Identify which cell holds the provided text, then report its [X, Y] central coordinate. 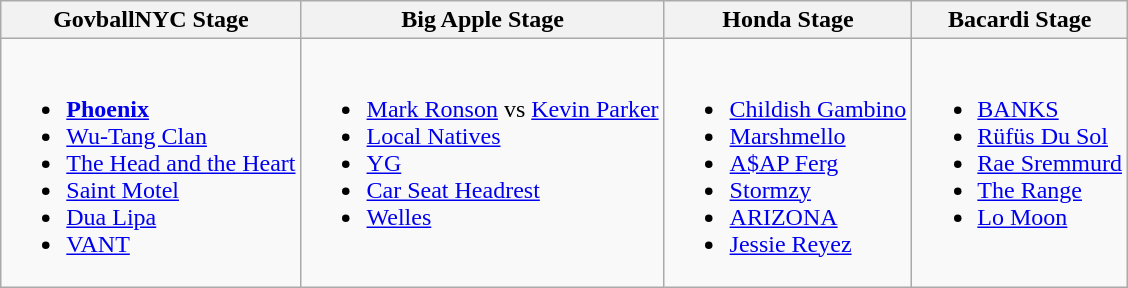
Honda Stage [788, 20]
Bacardi Stage [1020, 20]
Big Apple Stage [482, 20]
GovballNYC Stage [151, 20]
PhoenixWu-Tang ClanThe Head and the HeartSaint MotelDua LipaVANT [151, 163]
Childish GambinoMarshmelloA$AP FergStormzyARIZONAJessie Reyez [788, 163]
Mark Ronson vs Kevin ParkerLocal NativesYGCar Seat HeadrestWelles [482, 163]
BANKSRüfüs Du SolRae SremmurdThe RangeLo Moon [1020, 163]
